From the cell containing the given text, extract its center point as (x, y) coordinate. 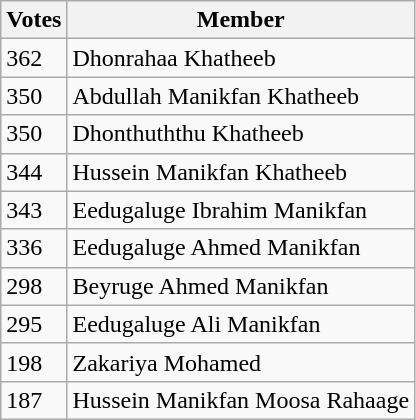
Dhonrahaa Khatheeb (241, 58)
344 (34, 172)
Zakariya Mohamed (241, 362)
295 (34, 324)
198 (34, 362)
298 (34, 286)
343 (34, 210)
Eedugaluge Ali Manikfan (241, 324)
Abdullah Manikfan Khatheeb (241, 96)
187 (34, 400)
Eedugaluge Ahmed Manikfan (241, 248)
Beyruge Ahmed Manikfan (241, 286)
Eedugaluge Ibrahim Manikfan (241, 210)
Hussein Manikfan Khatheeb (241, 172)
336 (34, 248)
Member (241, 20)
362 (34, 58)
Dhonthuththu Khatheeb (241, 134)
Hussein Manikfan Moosa Rahaage (241, 400)
Votes (34, 20)
